Output the [x, y] coordinate of the center of the cell containing the given text.  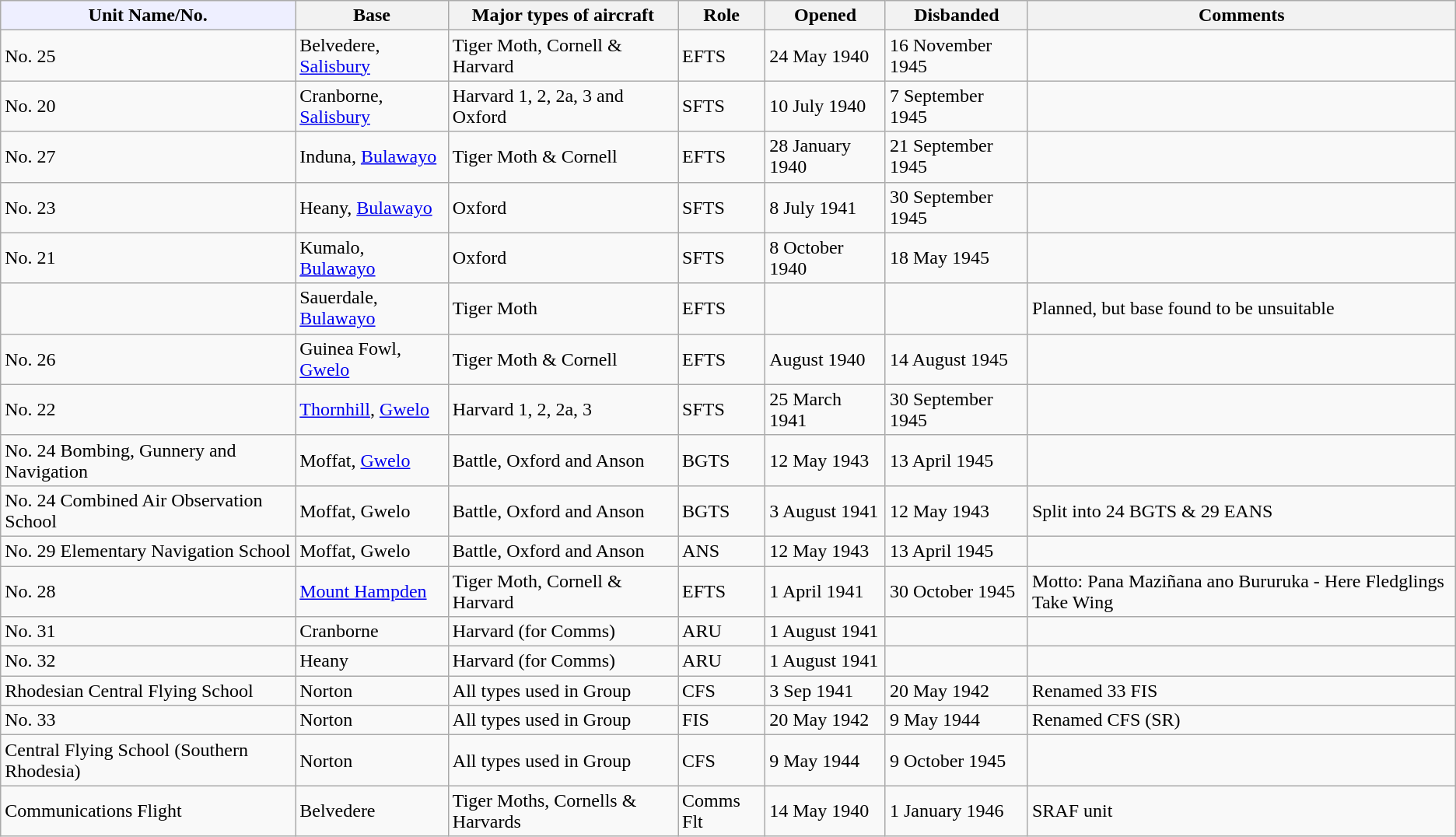
SRAF unit [1241, 811]
Tiger Moths, Cornells & Harvards [563, 811]
Rhodesian Central Flying School [148, 691]
28 January 1940 [826, 157]
Mount Hampden [372, 591]
No. 26 [148, 359]
FIS [722, 720]
No. 33 [148, 720]
Thornhill, Gwelo [372, 409]
Cranborne, Salisbury [372, 106]
Belvedere, Salisbury [372, 56]
Comms Flt [722, 811]
Harvard 1, 2, 2a, 3 and Oxford [563, 106]
16 November 1945 [957, 56]
Harvard 1, 2, 2a, 3 [563, 409]
Kumalo, Bulawayo [372, 258]
18 May 1945 [957, 258]
August 1940 [826, 359]
No. 24 Combined Air Observation School [148, 510]
Belvedere [372, 811]
1 January 1946 [957, 811]
No. 21 [148, 258]
14 August 1945 [957, 359]
Major types of aircraft [563, 16]
Role [722, 16]
Central Flying School (Southern Rhodesia) [148, 761]
Opened [826, 16]
8 October 1940 [826, 258]
Disbanded [957, 16]
9 October 1945 [957, 761]
No. 28 [148, 591]
14 May 1940 [826, 811]
Tiger Moth [563, 308]
7 September 1945 [957, 106]
8 July 1941 [826, 207]
Renamed CFS (SR) [1241, 720]
3 August 1941 [826, 510]
No. 24 Bombing, Gunnery and Navigation [148, 461]
No. 25 [148, 56]
Sauerdale, Bulawayo [372, 308]
Base [372, 16]
Renamed 33 FIS [1241, 691]
Induna, Bulawayo [372, 157]
24 May 1940 [826, 56]
No. 32 [148, 661]
ANS [722, 551]
Communications Flight [148, 811]
30 October 1945 [957, 591]
21 September 1945 [957, 157]
No. 27 [148, 157]
No. 22 [148, 409]
No. 31 [148, 632]
No. 23 [148, 207]
No. 20 [148, 106]
Cranborne [372, 632]
No. 29 Elementary Navigation School [148, 551]
25 March 1941 [826, 409]
Heany [372, 661]
Split into 24 BGTS & 29 EANS [1241, 510]
Motto: Pana Maziñana ano Bururuka - Here Fledglings Take Wing [1241, 591]
10 July 1940 [826, 106]
Comments [1241, 16]
1 April 1941 [826, 591]
3 Sep 1941 [826, 691]
Heany, Bulawayo [372, 207]
Planned, but base found to be unsuitable [1241, 308]
Guinea Fowl, Gwelo [372, 359]
Unit Name/No. [148, 16]
